Identify which cell holds the provided text, then report its [X, Y] central coordinate. 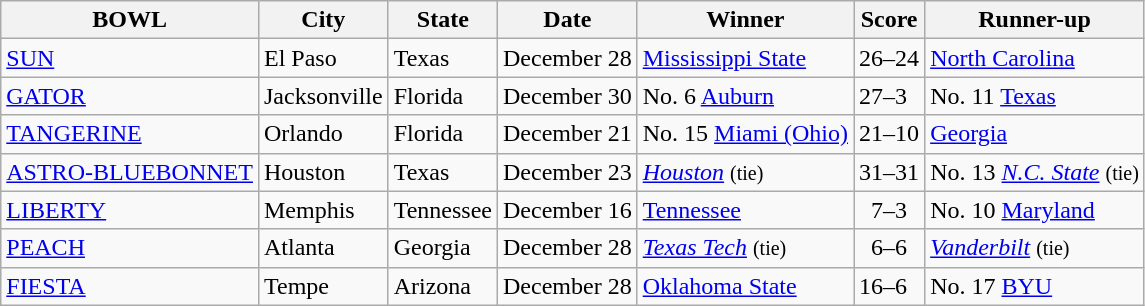
Atlanta [323, 248]
North Carolina [1035, 58]
El Paso [323, 58]
TANGERINE [130, 134]
27–3 [890, 96]
Mississippi State [745, 58]
No. 13 N.C. State (tie) [1035, 172]
City [323, 20]
Oklahoma State [745, 286]
No. 6 Auburn [745, 96]
Memphis [323, 210]
Score [890, 20]
Winner [745, 20]
16–6 [890, 286]
FIESTA [130, 286]
December 21 [568, 134]
31–31 [890, 172]
December 30 [568, 96]
December 16 [568, 210]
21–10 [890, 134]
Vanderbilt (tie) [1035, 248]
Houston (tie) [745, 172]
Jacksonville [323, 96]
ASTRO-BLUEBONNET [130, 172]
6–6 [890, 248]
No. 10 Maryland [1035, 210]
State [442, 20]
LIBERTY [130, 210]
No. 11 Texas [1035, 96]
BOWL [130, 20]
Texas Tech (tie) [745, 248]
December 23 [568, 172]
Tempe [323, 286]
PEACH [130, 248]
SUN [130, 58]
7–3 [890, 210]
26–24 [890, 58]
No. 15 Miami (Ohio) [745, 134]
No. 17 BYU [1035, 286]
Houston [323, 172]
Date [568, 20]
Arizona [442, 286]
GATOR [130, 96]
Orlando [323, 134]
Runner-up [1035, 20]
